Extract the (x, y) coordinate from the center of the cell holding the provided text.  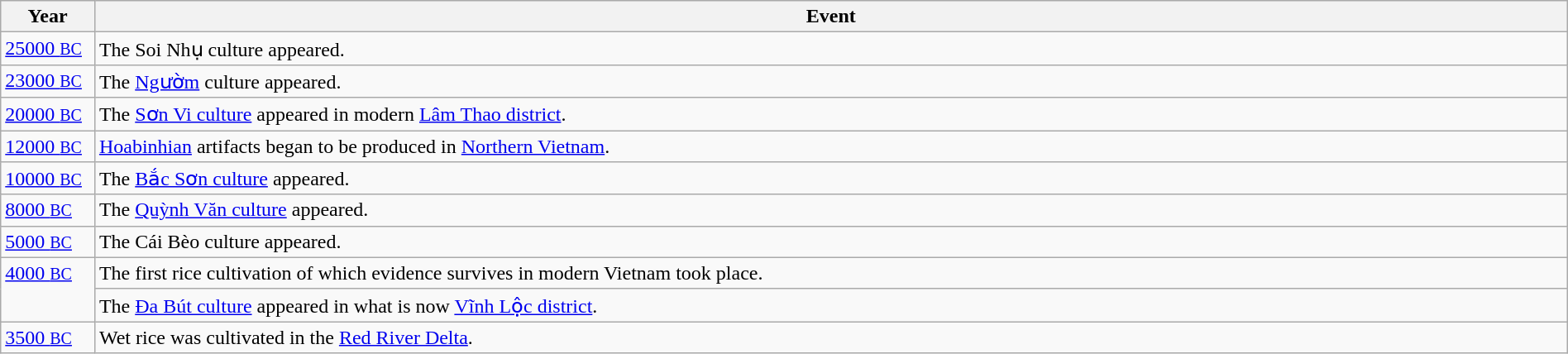
The Quỳnh Văn culture appeared. (830, 210)
The Đa Bút culture appeared in what is now Vĩnh Lộc district. (830, 305)
8000 BC (48, 210)
The Soi Nhụ culture appeared. (830, 49)
The first rice cultivation of which evidence survives in modern Vietnam took place. (830, 273)
The Sơn Vi culture appeared in modern Lâm Thao district. (830, 114)
5000 BC (48, 242)
23000 BC (48, 81)
3500 BC (48, 337)
The Cái Bèo culture appeared. (830, 242)
Event (830, 17)
Year (48, 17)
Wet rice was cultivated in the Red River Delta. (830, 337)
The Ngườm culture appeared. (830, 81)
Hoabinhian artifacts began to be produced in Northern Vietnam. (830, 146)
12000 BC (48, 146)
25000 BC (48, 49)
20000 BC (48, 114)
The Bắc Sơn culture appeared. (830, 179)
4000 BC (48, 289)
10000 BC (48, 179)
